Find where the given text appears and provide that cell's center as [x, y] coordinate. 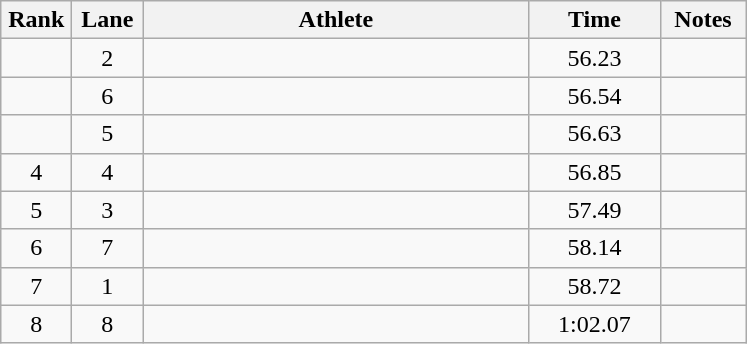
1:02.07 [594, 324]
Notes [703, 20]
56.54 [594, 96]
Time [594, 20]
2 [108, 58]
1 [108, 286]
58.14 [594, 248]
57.49 [594, 210]
Athlete [336, 20]
Lane [108, 20]
56.85 [594, 172]
Rank [36, 20]
3 [108, 210]
56.63 [594, 134]
56.23 [594, 58]
58.72 [594, 286]
